Capture the cell that displays the provided text and extract its [x, y] central coordinate. 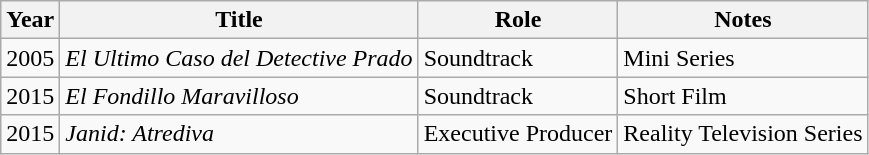
Notes [743, 20]
Title [239, 20]
Executive Producer [518, 134]
El Fondillo Maravilloso [239, 96]
Year [30, 20]
El Ultimo Caso del Detective Prado [239, 58]
Reality Television Series [743, 134]
Janid: Atrediva [239, 134]
Short Film [743, 96]
Role [518, 20]
Mini Series [743, 58]
2005 [30, 58]
